Find where the given text appears and provide that cell's center as [X, Y] coordinate. 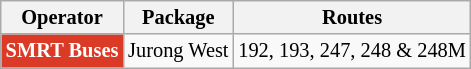
Package [178, 17]
192, 193, 247, 248 & 248M [352, 51]
Jurong West [178, 51]
SMRT Buses [62, 51]
Routes [352, 17]
Operator [62, 17]
